Pinpoint the cell where the given text exists, returning its (X, Y) midpoint coordinate. 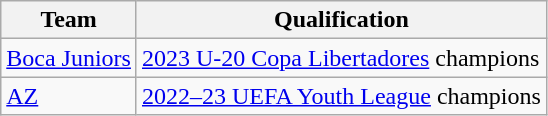
2023 U-20 Copa Libertadores champions (341, 58)
Qualification (341, 20)
Boca Juniors (69, 58)
Team (69, 20)
2022–23 UEFA Youth League champions (341, 96)
AZ (69, 96)
